Output the (x, y) coordinate of the center of the cell containing the given text.  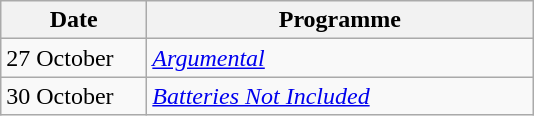
Date (74, 20)
Argumental (340, 58)
Batteries Not Included (340, 96)
30 October (74, 96)
Programme (340, 20)
27 October (74, 58)
